Find where the given text appears and provide that cell's center as [X, Y] coordinate. 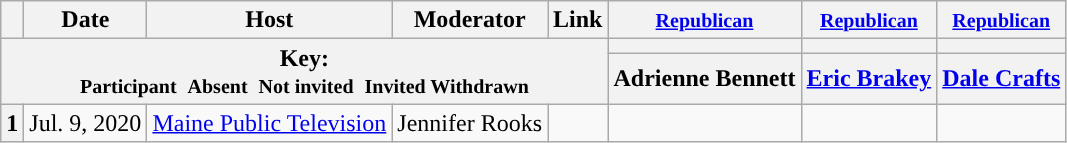
Adrienne Bennett [704, 78]
Jul. 9, 2020 [86, 123]
1 [12, 123]
Date [86, 20]
Moderator [470, 20]
Maine Public Television [270, 123]
Dale Crafts [1002, 78]
Host [270, 20]
Link [578, 20]
Jennifer Rooks [470, 123]
Key: Participant Absent Not invited Invited Withdrawn [304, 72]
Eric Brakey [869, 78]
